Find where the given text appears and provide that cell's center as [X, Y] coordinate. 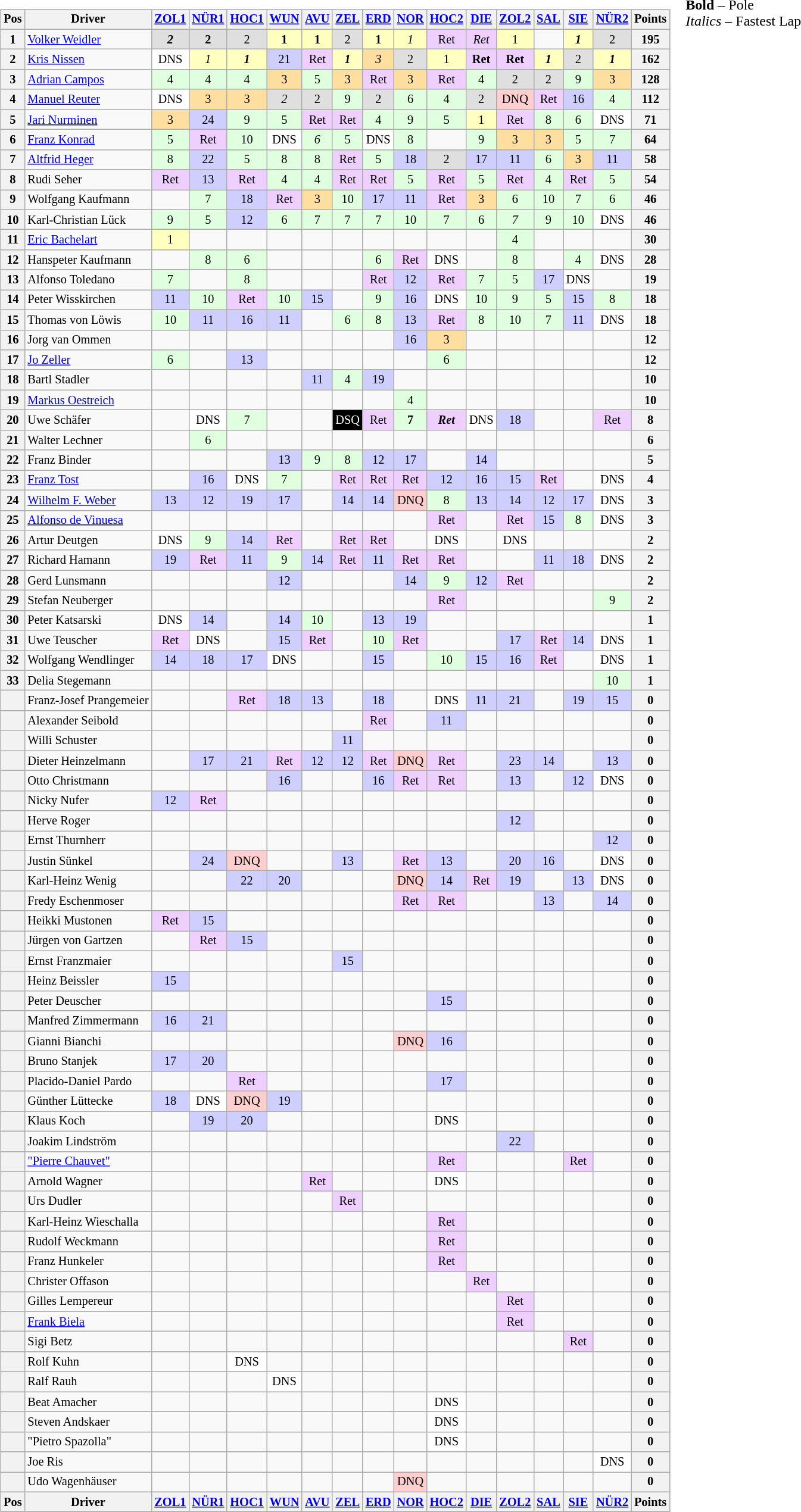
Günther Lüttecke [88, 1101]
Gerd Lunsmann [88, 580]
Adrian Campos [88, 80]
Udo Wagenhäuser [88, 1482]
54 [650, 180]
"Pietro Spazolla" [88, 1442]
Gilles Lempereur [88, 1302]
Franz Konrad [88, 140]
Hanspeter Kaufmann [88, 260]
Manuel Reuter [88, 99]
Fredy Eschenmoser [88, 901]
Karl-Heinz Wenig [88, 881]
Wolfgang Wendlinger [88, 661]
29 [13, 601]
Urs Dudler [88, 1201]
32 [13, 661]
Beat Amacher [88, 1402]
112 [650, 99]
Walter Lechner [88, 440]
Peter Katsarski [88, 620]
Franz Tost [88, 480]
Nicky Nufer [88, 801]
Eric Bachelart [88, 240]
Justin Sünkel [88, 861]
Franz Hunkeler [88, 1261]
Heinz Beissler [88, 981]
Frank Biela [88, 1322]
Uwe Teuscher [88, 641]
Markus Oestreich [88, 400]
Otto Christmann [88, 781]
Ralf Rauh [88, 1382]
Christer Offason [88, 1282]
Franz Binder [88, 460]
Gianni Bianchi [88, 1041]
"Pierre Chauvet" [88, 1161]
Steven Andskaer [88, 1422]
Thomas von Löwis [88, 320]
Wolfgang Kaufmann [88, 200]
Uwe Schäfer [88, 420]
27 [13, 560]
Dieter Heinzelmann [88, 761]
Alfonso de Vinuesa [88, 520]
Heikki Mustonen [88, 921]
Wilhelm F. Weber [88, 500]
Manfred Zimmermann [88, 1021]
Jari Nurminen [88, 120]
Herve Roger [88, 821]
64 [650, 140]
Kris Nissen [88, 60]
Joe Ris [88, 1462]
31 [13, 641]
Rolf Kuhn [88, 1362]
128 [650, 80]
Bartl Stadler [88, 380]
Arnold Wagner [88, 1182]
DSQ [347, 420]
Willi Schuster [88, 741]
Franz-Josef Prangemeier [88, 701]
25 [13, 520]
58 [650, 160]
Klaus Koch [88, 1121]
Sigi Betz [88, 1342]
195 [650, 39]
Jürgen von Gartzen [88, 941]
33 [13, 680]
Karl-Heinz Wieschalla [88, 1222]
Altfrid Heger [88, 160]
71 [650, 120]
Ernst Thurnherr [88, 841]
26 [13, 541]
Peter Deuscher [88, 1001]
Rudolf Weckmann [88, 1242]
Artur Deutgen [88, 541]
Richard Hamann [88, 560]
Karl-Christian Lück [88, 220]
Bruno Stanjek [88, 1061]
Jorg van Ommen [88, 340]
Peter Wisskirchen [88, 300]
Rudi Seher [88, 180]
Alexander Seibold [88, 721]
Alfonso Toledano [88, 280]
Joakim Lindström [88, 1141]
Ernst Franzmaier [88, 961]
Volker Weidler [88, 39]
162 [650, 60]
Stefan Neuberger [88, 601]
Delia Stegemann [88, 680]
Jo Zeller [88, 360]
Placido-Daniel Pardo [88, 1081]
